Return the (X, Y) coordinate for the center point of the cell that contains the specified text.  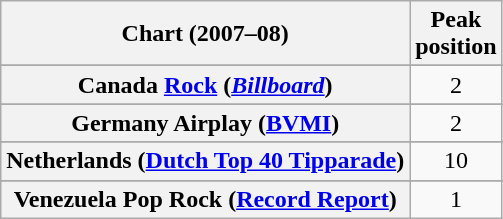
Germany Airplay (BVMI) (206, 123)
Canada Rock (Billboard) (206, 85)
Venezuela Pop Rock (Record Report) (206, 199)
Chart (2007–08) (206, 34)
Netherlands (Dutch Top 40 Tipparade) (206, 161)
Peakposition (456, 34)
10 (456, 161)
1 (456, 199)
